For the text-containing cell, return its midpoint in (X, Y) coordinate format. 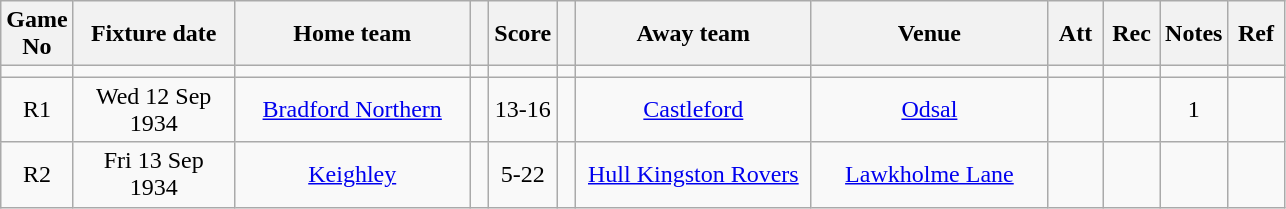
Fri 13 Sep 1934 (154, 174)
Castleford (693, 110)
Odsal (929, 110)
Venue (929, 34)
Score (523, 34)
Rec (1132, 34)
Fixture date (154, 34)
Notes (1194, 34)
R2 (37, 174)
Ref (1256, 34)
5-22 (523, 174)
Lawkholme Lane (929, 174)
Home team (352, 34)
13-16 (523, 110)
Wed 12 Sep 1934 (154, 110)
Keighley (352, 174)
Att (1075, 34)
Hull Kingston Rovers (693, 174)
Away team (693, 34)
1 (1194, 110)
Game No (37, 34)
R1 (37, 110)
Bradford Northern (352, 110)
